Find where the given text appears and provide that cell's center as [X, Y] coordinate. 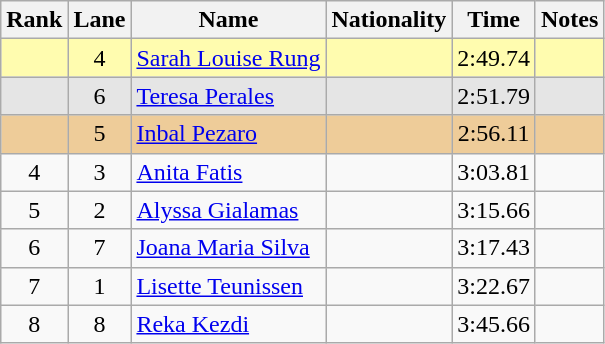
Rank [34, 20]
3 [100, 172]
Nationality [389, 20]
3:45.66 [494, 324]
1 [100, 286]
Name [228, 20]
Reka Kezdi [228, 324]
Sarah Louise Rung [228, 58]
Lane [100, 20]
3:17.43 [494, 248]
3:03.81 [494, 172]
2:56.11 [494, 134]
Time [494, 20]
Lisette Teunissen [228, 286]
3:15.66 [494, 210]
Anita Fatis [228, 172]
3:22.67 [494, 286]
Inbal Pezaro [228, 134]
Alyssa Gialamas [228, 210]
Teresa Perales [228, 96]
Joana Maria Silva [228, 248]
2 [100, 210]
2:51.79 [494, 96]
2:49.74 [494, 58]
Notes [569, 20]
